Capture the cell that displays the provided text and extract its (x, y) central coordinate. 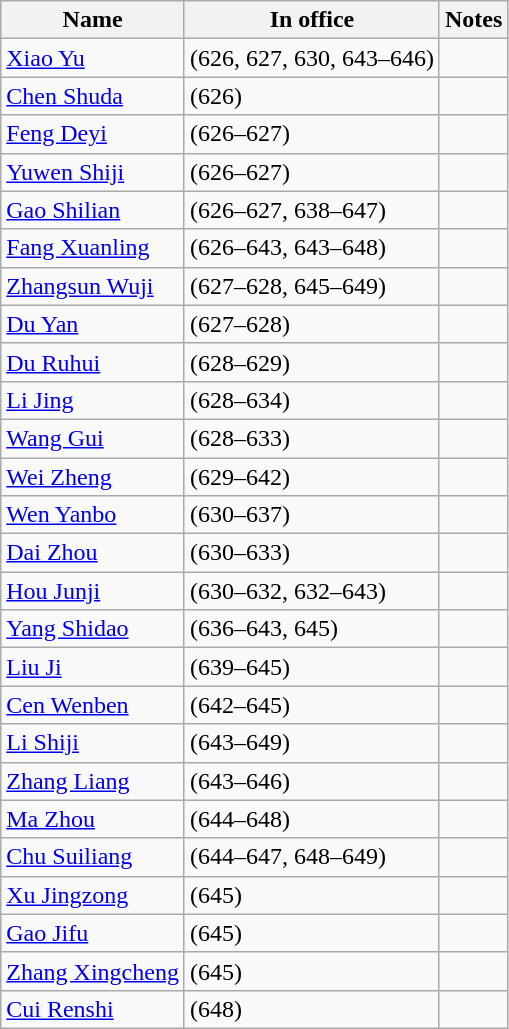
(630–637) (312, 515)
Feng Deyi (93, 134)
Notes (473, 20)
Yang Shidao (93, 629)
Gao Jifu (93, 933)
Dai Zhou (93, 553)
(648) (312, 1009)
Du Ruhui (93, 362)
Liu Ji (93, 667)
Ma Zhou (93, 819)
(644–647, 648–649) (312, 857)
(639–645) (312, 667)
(629–642) (312, 477)
Name (93, 20)
Li Shiji (93, 743)
(644–648) (312, 819)
(627–628) (312, 324)
In office (312, 20)
(628–629) (312, 362)
Li Jing (93, 400)
Zhang Liang (93, 781)
Du Yan (93, 324)
(630–632, 632–643) (312, 591)
Chen Shuda (93, 96)
Gao Shilian (93, 210)
Yuwen Shiji (93, 172)
(643–646) (312, 781)
(627–628, 645–649) (312, 286)
Hou Junji (93, 591)
(643–649) (312, 743)
(628–633) (312, 438)
Xu Jingzong (93, 895)
Wen Yanbo (93, 515)
Wei Zheng (93, 477)
(628–634) (312, 400)
(626–627, 638–647) (312, 210)
Cui Renshi (93, 1009)
Cen Wenben (93, 705)
(626, 627, 630, 643–646) (312, 58)
Zhang Xingcheng (93, 971)
Chu Suiliang (93, 857)
(630–633) (312, 553)
(636–643, 645) (312, 629)
Xiao Yu (93, 58)
Wang Gui (93, 438)
(626) (312, 96)
(626–643, 643–648) (312, 248)
Fang Xuanling (93, 248)
(642–645) (312, 705)
Zhangsun Wuji (93, 286)
